Locate the cell with the specified text and output its [x, y] center coordinate. 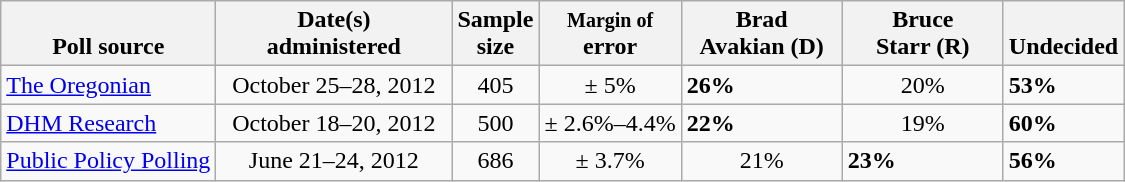
500 [496, 123]
± 2.6%–4.4% [610, 123]
Date(s)administered [334, 34]
Undecided [1063, 34]
Public Policy Polling [108, 161]
BradAvakian (D) [762, 34]
23% [922, 161]
October 18–20, 2012 [334, 123]
Samplesize [496, 34]
The Oregonian [108, 85]
± 3.7% [610, 161]
405 [496, 85]
56% [1063, 161]
20% [922, 85]
October 25–28, 2012 [334, 85]
June 21–24, 2012 [334, 161]
19% [922, 123]
22% [762, 123]
Poll source [108, 34]
DHM Research [108, 123]
± 5% [610, 85]
53% [1063, 85]
21% [762, 161]
BruceStarr (R) [922, 34]
Margin oferror [610, 34]
26% [762, 85]
60% [1063, 123]
686 [496, 161]
